Find where the given text appears and provide that cell's center as (X, Y) coordinate. 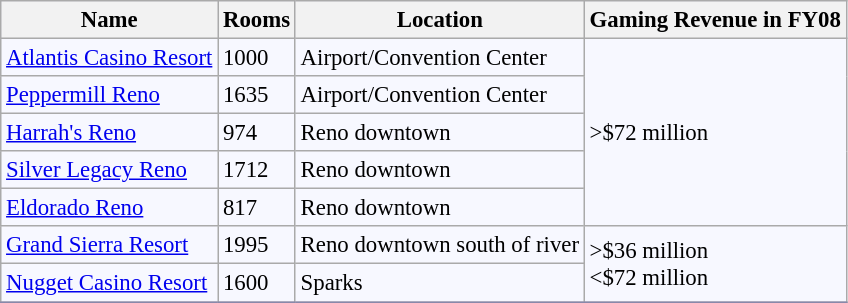
Eldorado Reno (110, 208)
Harrah's Reno (110, 133)
1635 (257, 95)
1000 (257, 58)
Gaming Revenue in FY08 (715, 20)
Grand Sierra Resort (110, 245)
Silver Legacy Reno (110, 170)
1995 (257, 245)
Sparks (440, 283)
817 (257, 208)
>$72 million (715, 133)
Reno downtown south of river (440, 245)
Peppermill Reno (110, 95)
Location (440, 20)
Nugget Casino Resort (110, 283)
>$36 million<$72 million (715, 264)
1712 (257, 170)
974 (257, 133)
1600 (257, 283)
Rooms (257, 20)
Name (110, 20)
Atlantis Casino Resort (110, 58)
